Output the [x, y] coordinate of the center of the cell containing the given text.  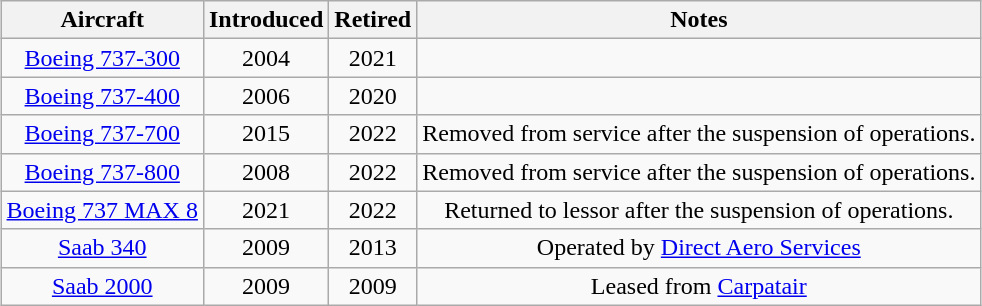
Introduced [266, 20]
2008 [266, 172]
2006 [266, 96]
2013 [373, 248]
Saab 340 [102, 248]
2015 [266, 134]
Notes [699, 20]
Boeing 737-400 [102, 96]
Aircraft [102, 20]
2020 [373, 96]
Returned to lessor after the suspension of operations. [699, 210]
Boeing 737-300 [102, 58]
Boeing 737-800 [102, 172]
Leased from Carpatair [699, 286]
Operated by Direct Aero Services [699, 248]
Retired [373, 20]
2004 [266, 58]
Boeing 737 MAX 8 [102, 210]
Saab 2000 [102, 286]
Boeing 737-700 [102, 134]
